Return the [x, y] coordinate for the center point of the cell that contains the specified text.  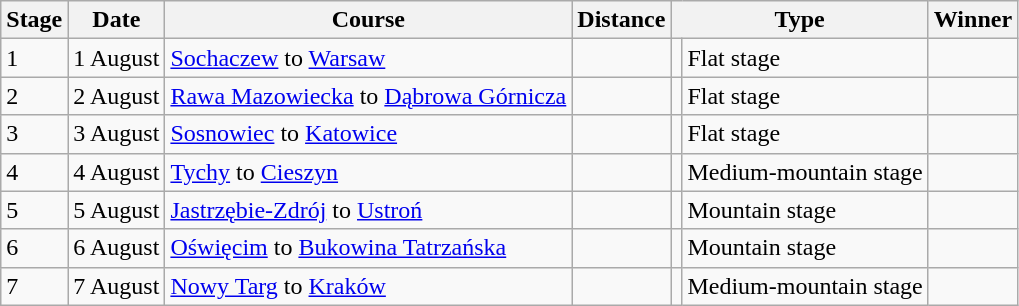
7 August [116, 286]
Type [800, 20]
2 August [116, 96]
Winner [972, 20]
Distance [622, 20]
3 August [116, 134]
5 [34, 210]
Nowy Targ to Kraków [368, 286]
7 [34, 286]
Stage [34, 20]
1 [34, 58]
Tychy to Cieszyn [368, 172]
4 [34, 172]
6 August [116, 248]
Sochaczew to Warsaw [368, 58]
2 [34, 96]
Date [116, 20]
Jastrzębie-Zdrój to Ustroń [368, 210]
3 [34, 134]
Oświęcim to Bukowina Tatrzańska [368, 248]
4 August [116, 172]
5 August [116, 210]
6 [34, 248]
Course [368, 20]
Rawa Mazowiecka to Dąbrowa Górnicza [368, 96]
1 August [116, 58]
Sosnowiec to Katowice [368, 134]
